Detect which cell encompasses the target text, then output its [X, Y] center coordinate. 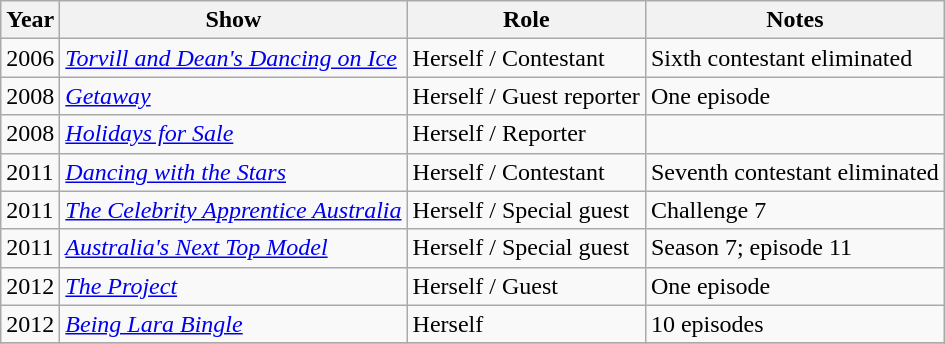
Show [234, 20]
Being Lara Bingle [234, 324]
Herself / Guest reporter [526, 96]
Herself [526, 324]
Getaway [234, 96]
The Project [234, 286]
Australia's Next Top Model [234, 248]
Notes [794, 20]
Season 7; episode 11 [794, 248]
Challenge 7 [794, 210]
Dancing with the Stars [234, 172]
Holidays for Sale [234, 134]
Torvill and Dean's Dancing on Ice [234, 58]
Seventh contestant eliminated [794, 172]
Herself / Guest [526, 286]
Role [526, 20]
The Celebrity Apprentice Australia [234, 210]
2006 [30, 58]
10 episodes [794, 324]
Sixth contestant eliminated [794, 58]
Herself / Reporter [526, 134]
Year [30, 20]
